Identify which cell holds the provided text, then report its (x, y) central coordinate. 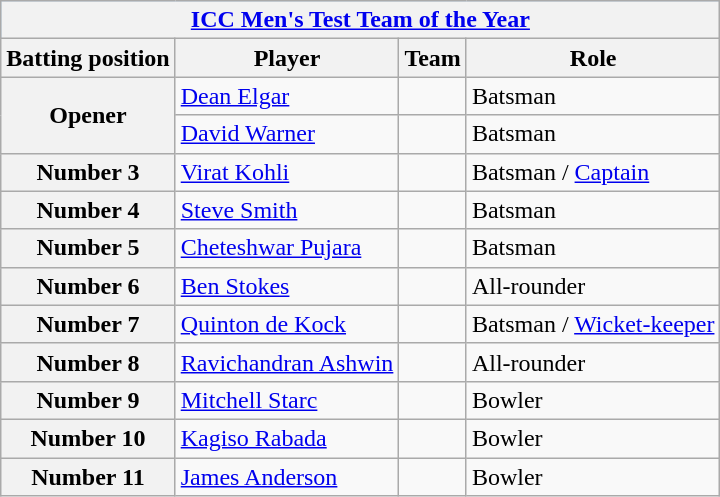
Opener (88, 115)
Number 4 (88, 210)
Team (433, 58)
Virat Kohli (287, 172)
Batsman / Wicket-keeper (593, 324)
ICC Men's Test Team of the Year (360, 20)
Number 10 (88, 438)
David Warner (287, 134)
Dean Elgar (287, 96)
Mitchell Starc (287, 400)
Number 9 (88, 400)
Number 8 (88, 362)
Number 6 (88, 286)
Batsman / Captain (593, 172)
Number 11 (88, 477)
Ben Stokes (287, 286)
Kagiso Rabada (287, 438)
Number 3 (88, 172)
Player (287, 58)
Quinton de Kock (287, 324)
Role (593, 58)
James Anderson (287, 477)
Number 5 (88, 248)
Steve Smith (287, 210)
Number 7 (88, 324)
Cheteshwar Pujara (287, 248)
Batting position (88, 58)
Ravichandran Ashwin (287, 362)
